Identify which cell holds the provided text, then report its (x, y) central coordinate. 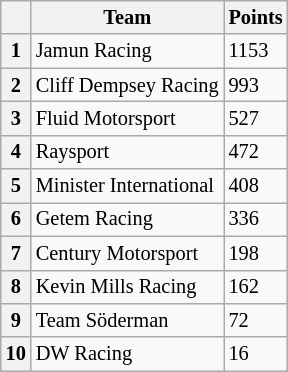
1153 (256, 51)
Team (128, 17)
3 (16, 118)
Fluid Motorsport (128, 118)
7 (16, 253)
4 (16, 152)
72 (256, 320)
336 (256, 219)
Kevin Mills Racing (128, 287)
9 (16, 320)
6 (16, 219)
472 (256, 152)
2 (16, 85)
Raysport (128, 152)
5 (16, 186)
Minister International (128, 186)
10 (16, 354)
198 (256, 253)
527 (256, 118)
Team Söderman (128, 320)
8 (16, 287)
16 (256, 354)
Jamun Racing (128, 51)
162 (256, 287)
Points (256, 17)
Getem Racing (128, 219)
1 (16, 51)
408 (256, 186)
993 (256, 85)
DW Racing (128, 354)
Century Motorsport (128, 253)
Cliff Dempsey Racing (128, 85)
